Find where the given text appears and provide that cell's center as (x, y) coordinate. 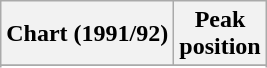
Chart (1991/92) (88, 34)
Peak position (220, 34)
